Detect which cell encompasses the target text, then output its [x, y] center coordinate. 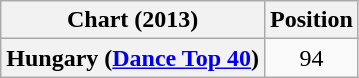
Chart (2013) [133, 20]
Position [312, 20]
94 [312, 58]
Hungary (Dance Top 40) [133, 58]
